Locate the cell with the specified text and output its (X, Y) center coordinate. 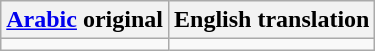
English translation (271, 20)
Arabic original (85, 20)
